Extract the (x, y) coordinate from the center of the cell holding the provided text.  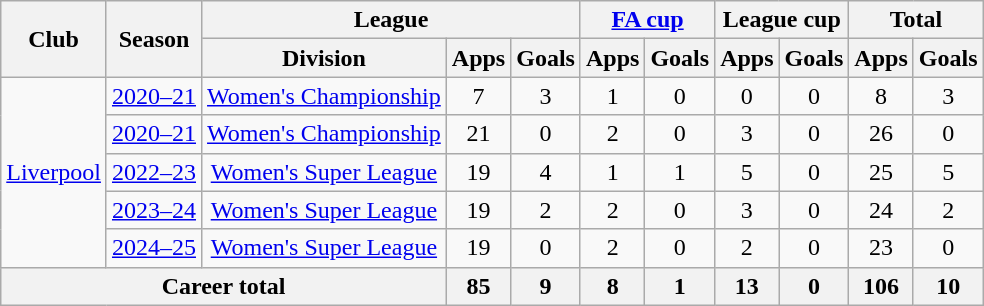
7 (478, 96)
85 (478, 286)
Liverpool (54, 172)
Season (154, 39)
26 (881, 134)
25 (881, 172)
13 (747, 286)
21 (478, 134)
Total (916, 20)
9 (546, 286)
2024–25 (154, 248)
League (392, 20)
106 (881, 286)
Club (54, 39)
23 (881, 248)
Division (324, 58)
FA cup (647, 20)
24 (881, 210)
4 (546, 172)
Career total (224, 286)
10 (948, 286)
2023–24 (154, 210)
2022–23 (154, 172)
League cup (782, 20)
